Identify which cell holds the provided text, then report its [x, y] central coordinate. 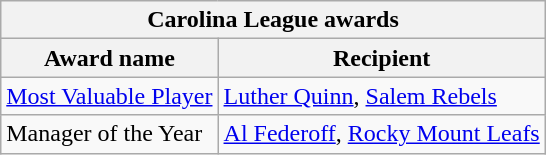
Al Federoff, Rocky Mount Leafs [382, 134]
Most Valuable Player [110, 96]
Luther Quinn, Salem Rebels [382, 96]
Award name [110, 58]
Recipient [382, 58]
Carolina League awards [273, 20]
Manager of the Year [110, 134]
